Output the [X, Y] coordinate of the center of the cell containing the given text.  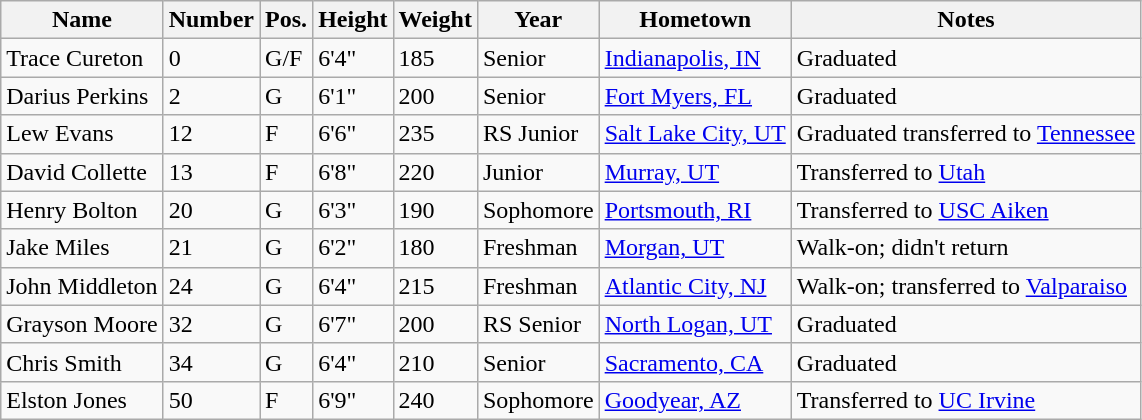
6'7" [353, 324]
Salt Lake City, UT [695, 134]
6'9" [353, 400]
Pos. [286, 20]
Height [353, 20]
235 [435, 134]
6'6" [353, 134]
Morgan, UT [695, 248]
50 [211, 400]
Transferred to USC Aiken [966, 210]
North Logan, UT [695, 324]
Atlantic City, NJ [695, 286]
Chris Smith [82, 362]
13 [211, 172]
Number [211, 20]
RS Senior [538, 324]
Goodyear, AZ [695, 400]
215 [435, 286]
Sacramento, CA [695, 362]
21 [211, 248]
Jake Miles [82, 248]
2 [211, 96]
6'8" [353, 172]
Murray, UT [695, 172]
185 [435, 58]
24 [211, 286]
Portsmouth, RI [695, 210]
G/F [286, 58]
220 [435, 172]
6'1" [353, 96]
12 [211, 134]
Grayson Moore [82, 324]
0 [211, 58]
6'3" [353, 210]
David Collette [82, 172]
Walk-on; transferred to Valparaiso [966, 286]
Elston Jones [82, 400]
190 [435, 210]
Transferred to UC Irvine [966, 400]
Weight [435, 20]
210 [435, 362]
240 [435, 400]
Year [538, 20]
20 [211, 210]
RS Junior [538, 134]
John Middleton [82, 286]
6'2" [353, 248]
32 [211, 324]
Transferred to Utah [966, 172]
Darius Perkins [82, 96]
Graduated transferred to Tennessee [966, 134]
Junior [538, 172]
Indianapolis, IN [695, 58]
180 [435, 248]
Name [82, 20]
Henry Bolton [82, 210]
Hometown [695, 20]
Trace Cureton [82, 58]
Notes [966, 20]
Lew Evans [82, 134]
Fort Myers, FL [695, 96]
Walk-on; didn't return [966, 248]
34 [211, 362]
